For the text-containing cell, return its midpoint in (x, y) coordinate format. 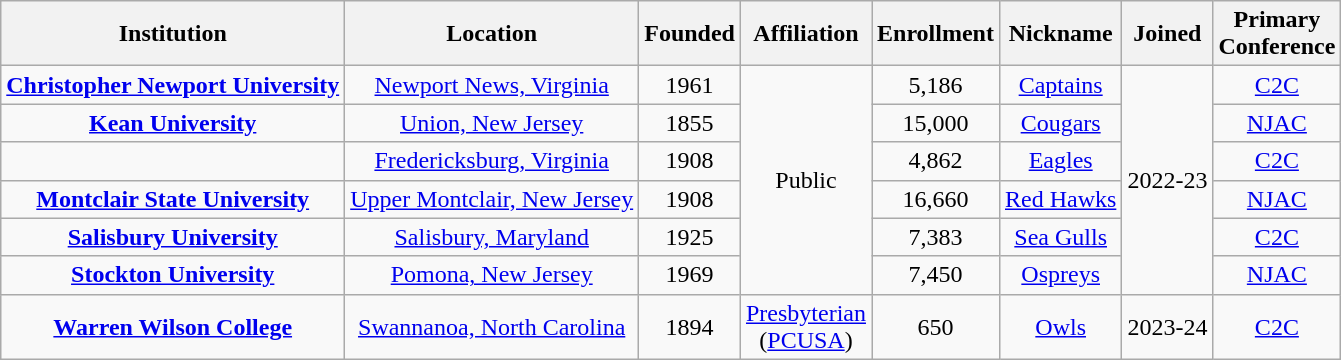
7,383 (936, 237)
1969 (690, 275)
1855 (690, 123)
1961 (690, 85)
Public (806, 180)
Newport News, Virginia (492, 85)
2023-24 (1168, 326)
4,862 (936, 161)
Eagles (1060, 161)
1894 (690, 326)
Location (492, 34)
Upper Montclair, New Jersey (492, 199)
Ospreys (1060, 275)
Joined (1168, 34)
Salisbury University (173, 237)
Presbyterian(PCUSA) (806, 326)
2022-23 (1168, 180)
Nickname (1060, 34)
Fredericksburg, Virginia (492, 161)
15,000 (936, 123)
Christopher Newport University (173, 85)
1925 (690, 237)
Captains (1060, 85)
Red Hawks (1060, 199)
PrimaryConference (1277, 34)
Union, New Jersey (492, 123)
Swannanoa, North Carolina (492, 326)
Montclair State University (173, 199)
Cougars (1060, 123)
5,186 (936, 85)
Pomona, New Jersey (492, 275)
Stockton University (173, 275)
Kean University (173, 123)
Founded (690, 34)
Sea Gulls (1060, 237)
Warren Wilson College (173, 326)
Enrollment (936, 34)
Affiliation (806, 34)
Owls (1060, 326)
Institution (173, 34)
650 (936, 326)
16,660 (936, 199)
7,450 (936, 275)
Salisbury, Maryland (492, 237)
